Identify which cell holds the provided text, then report its (x, y) central coordinate. 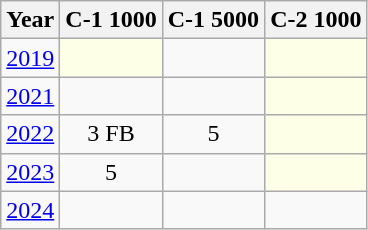
C-1 5000 (213, 20)
2022 (30, 134)
2024 (30, 210)
Year (30, 20)
2021 (30, 96)
C-2 1000 (316, 20)
3 FB (111, 134)
C-1 1000 (111, 20)
2019 (30, 58)
2023 (30, 172)
